Determine the [X, Y] coordinate at the center of the cell enclosing the given text.  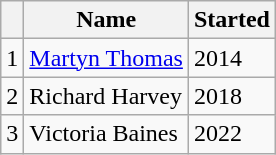
Martyn Thomas [106, 58]
Name [106, 20]
2 [12, 96]
2014 [232, 58]
2022 [232, 134]
3 [12, 134]
Started [232, 20]
Victoria Baines [106, 134]
Richard Harvey [106, 96]
2018 [232, 96]
1 [12, 58]
